Find where the given text appears and provide that cell's center as (x, y) coordinate. 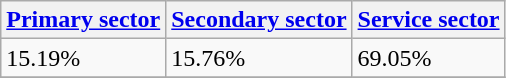
Primary sector (84, 20)
15.19% (84, 58)
69.05% (428, 58)
Service sector (428, 20)
15.76% (259, 58)
Secondary sector (259, 20)
